Scan for the cell matching the given text and deliver its (X, Y) coordinate at center. 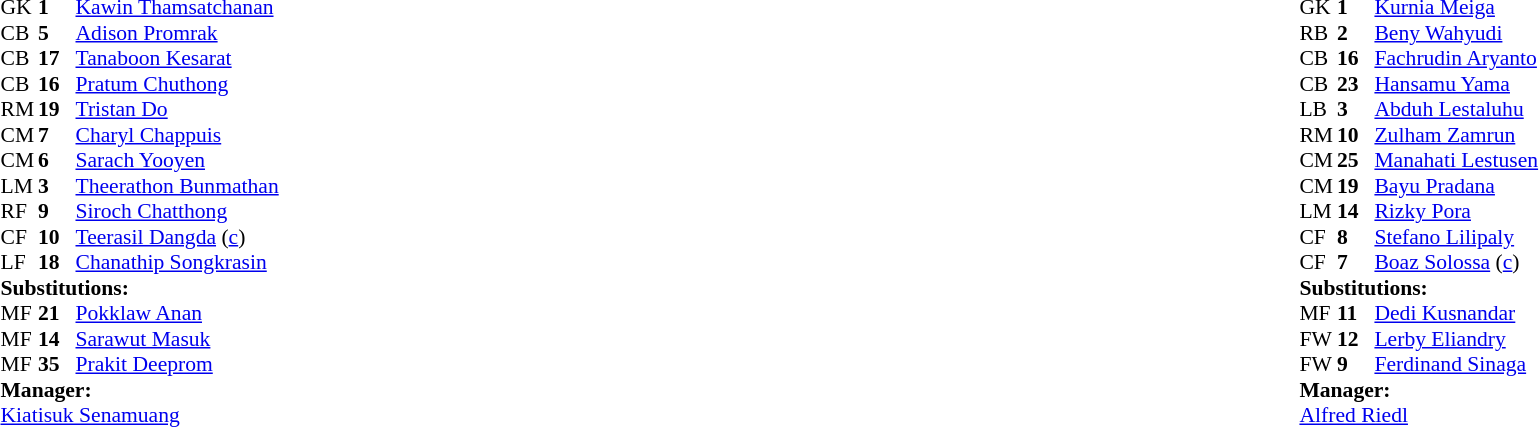
RF (19, 211)
LB (1318, 109)
Teerasil Dangda (c) (178, 237)
8 (1356, 237)
6 (57, 161)
Bayu Pradana (1456, 186)
Zulham Zamrun (1456, 135)
Adison Promrak (178, 33)
5 (57, 33)
RB (1318, 33)
Tristan Do (178, 109)
2 (1356, 33)
Prakit Deeprom (178, 365)
Rizky Pora (1456, 211)
Charyl Chappuis (178, 135)
12 (1356, 339)
11 (1356, 313)
Stefano Lilipaly (1456, 237)
Pratum Chuthong (178, 84)
Sarach Yooyen (178, 161)
LF (19, 263)
17 (57, 59)
18 (57, 263)
Siroch Chatthong (178, 211)
23 (1356, 84)
Tanaboon Kesarat (178, 59)
21 (57, 313)
Beny Wahyudi (1456, 33)
Hansamu Yama (1456, 84)
Boaz Solossa (c) (1456, 263)
Theerathon Bunmathan (178, 186)
Manahati Lestusen (1456, 161)
Dedi Kusnandar (1456, 313)
Ferdinand Sinaga (1456, 365)
Pokklaw Anan (178, 313)
Lerby Eliandry (1456, 339)
Abduh Lestaluhu (1456, 109)
25 (1356, 161)
35 (57, 365)
Sarawut Masuk (178, 339)
Chanathip Songkrasin (178, 263)
Fachrudin Aryanto (1456, 59)
